Return (X, Y) of the center of cell containing provided text 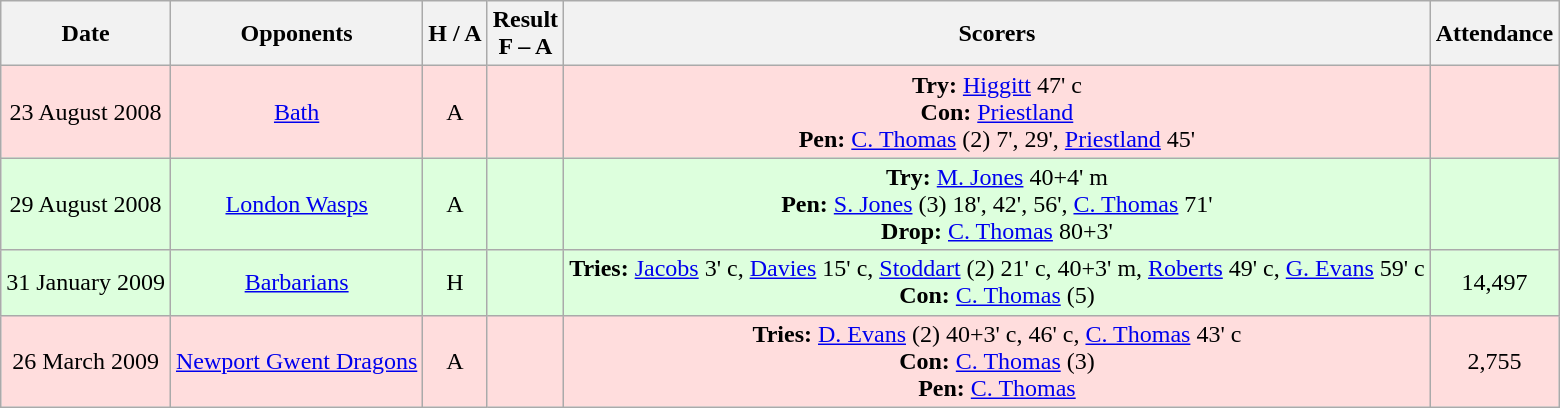
Bath (296, 112)
Try: M. Jones 40+4' mPen: S. Jones (3) 18', 42', 56', C. Thomas 71'Drop: C. Thomas 80+3' (998, 204)
Opponents (296, 34)
Date (86, 34)
31 January 2009 (86, 282)
23 August 2008 (86, 112)
Tries: Jacobs 3' c, Davies 15' c, Stoddart (2) 21' c, 40+3' m, Roberts 49' c, G. Evans 59' cCon: C. Thomas (5) (998, 282)
2,755 (1494, 361)
London Wasps (296, 204)
Try: Higgitt 47' cCon: PriestlandPen: C. Thomas (2) 7', 29', Priestland 45' (998, 112)
Barbarians (296, 282)
Scorers (998, 34)
H (455, 282)
29 August 2008 (86, 204)
14,497 (1494, 282)
H / A (455, 34)
Newport Gwent Dragons (296, 361)
ResultF – A (525, 34)
Tries: D. Evans (2) 40+3' c, 46' c, C. Thomas 43' cCon: C. Thomas (3)Pen: C. Thomas (998, 361)
26 March 2009 (86, 361)
Attendance (1494, 34)
